Output the [X, Y] coordinate of the center of the cell containing the given text.  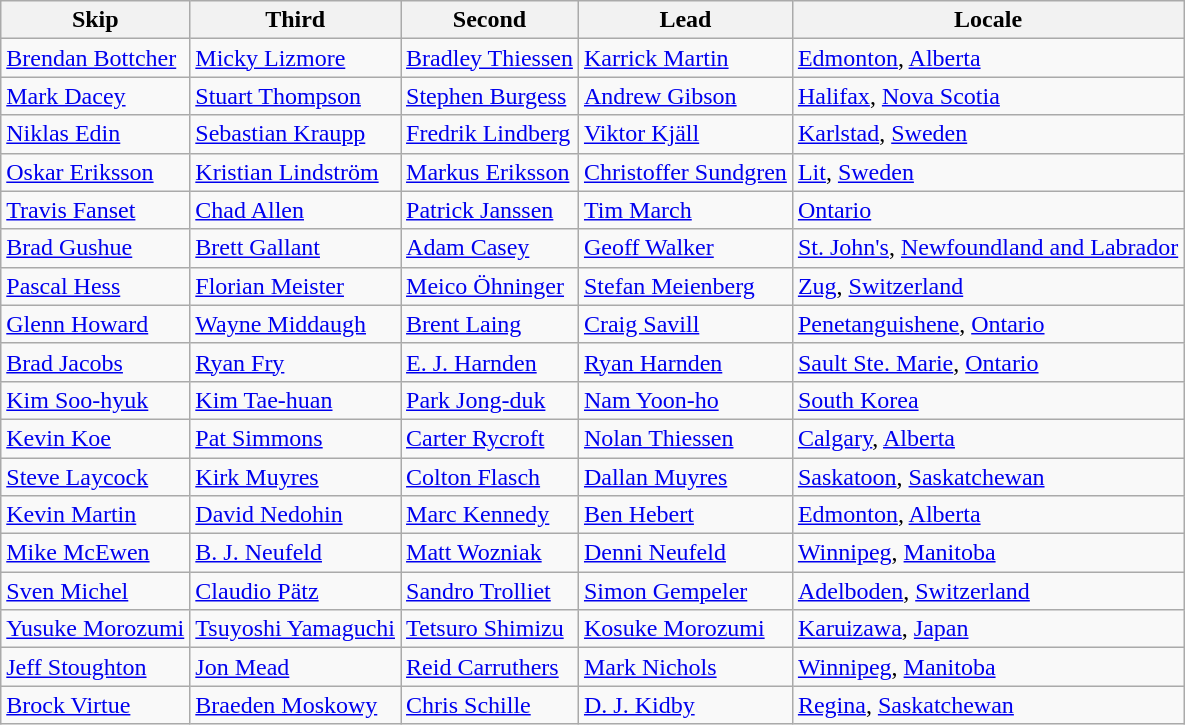
Penetanguishene, Ontario [988, 324]
Halifax, Nova Scotia [988, 96]
Karuizawa, Japan [988, 629]
Kevin Koe [96, 438]
South Korea [988, 400]
Brendan Bottcher [96, 58]
Andrew Gibson [685, 96]
Brett Gallant [296, 248]
Christoffer Sundgren [685, 172]
Claudio Pätz [296, 591]
Third [296, 20]
David Nedohin [296, 515]
Carter Rycroft [490, 438]
Sven Michel [96, 591]
Chris Schille [490, 705]
Geoff Walker [685, 248]
Ontario [988, 210]
Reid Carruthers [490, 667]
Brad Gushue [96, 248]
Tim March [685, 210]
Mark Nichols [685, 667]
Zug, Switzerland [988, 286]
Tsuyoshi Yamaguchi [296, 629]
Oskar Eriksson [96, 172]
Ryan Harnden [685, 362]
Pat Simmons [296, 438]
Kirk Muyres [296, 477]
Florian Meister [296, 286]
Colton Flasch [490, 477]
Regina, Saskatchewan [988, 705]
Matt Wozniak [490, 553]
Markus Eriksson [490, 172]
Micky Lizmore [296, 58]
Patrick Janssen [490, 210]
Simon Gempeler [685, 591]
Calgary, Alberta [988, 438]
Niklas Edin [96, 134]
Sault Ste. Marie, Ontario [988, 362]
Dallan Muyres [685, 477]
Bradley Thiessen [490, 58]
Brad Jacobs [96, 362]
Skip [96, 20]
Ben Hebert [685, 515]
Stefan Meienberg [685, 286]
Stuart Thompson [296, 96]
Ryan Fry [296, 362]
Tetsuro Shimizu [490, 629]
Braeden Moskowy [296, 705]
Sebastian Kraupp [296, 134]
Stephen Burgess [490, 96]
Nolan Thiessen [685, 438]
Jeff Stoughton [96, 667]
Mike McEwen [96, 553]
Sandro Trolliet [490, 591]
Locale [988, 20]
Adelboden, Switzerland [988, 591]
Fredrik Lindberg [490, 134]
Chad Allen [296, 210]
Steve Laycock [96, 477]
Adam Casey [490, 248]
Karlstad, Sweden [988, 134]
Denni Neufeld [685, 553]
Kosuke Morozumi [685, 629]
Travis Fanset [96, 210]
Second [490, 20]
Park Jong-duk [490, 400]
D. J. Kidby [685, 705]
Brent Laing [490, 324]
Craig Savill [685, 324]
St. John's, Newfoundland and Labrador [988, 248]
Viktor Kjäll [685, 134]
Lit, Sweden [988, 172]
Glenn Howard [96, 324]
Karrick Martin [685, 58]
Pascal Hess [96, 286]
Mark Dacey [96, 96]
Brock Virtue [96, 705]
Yusuke Morozumi [96, 629]
Wayne Middaugh [296, 324]
Kevin Martin [96, 515]
Saskatoon, Saskatchewan [988, 477]
E. J. Harnden [490, 362]
Kristian Lindström [296, 172]
B. J. Neufeld [296, 553]
Meico Öhninger [490, 286]
Lead [685, 20]
Jon Mead [296, 667]
Kim Soo-hyuk [96, 400]
Kim Tae-huan [296, 400]
Nam Yoon-ho [685, 400]
Marc Kennedy [490, 515]
